Pinpoint the cell where the given text exists, returning its (x, y) midpoint coordinate. 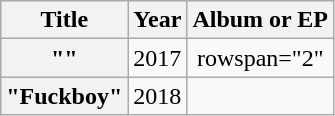
2017 (158, 58)
"Fuckboy" (64, 96)
"" (64, 58)
Year (158, 20)
Title (64, 20)
rowspan="2" (260, 58)
2018 (158, 96)
Album or EP (260, 20)
